Determine the (X, Y) coordinate at the center of the cell enclosing the given text.  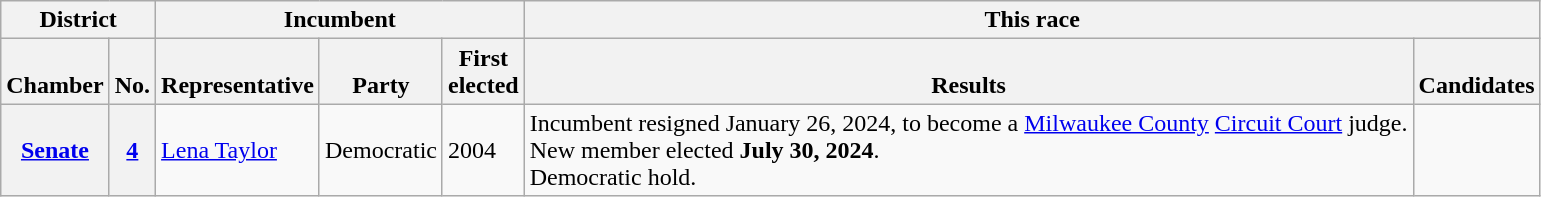
Democratic (380, 150)
Results (968, 72)
Chamber (55, 72)
Lena Taylor (238, 150)
This race (1032, 20)
Incumbent (340, 20)
2004 (483, 150)
Incumbent resigned January 26, 2024, to become a Milwaukee County Circuit Court judge.New member elected July 30, 2024.Democratic hold. (968, 150)
Candidates (1476, 72)
4 (132, 150)
District (78, 20)
Firstelected (483, 72)
Party (380, 72)
Representative (238, 72)
Senate (55, 150)
No. (132, 72)
